Pinpoint the cell where the given text exists, returning its (X, Y) midpoint coordinate. 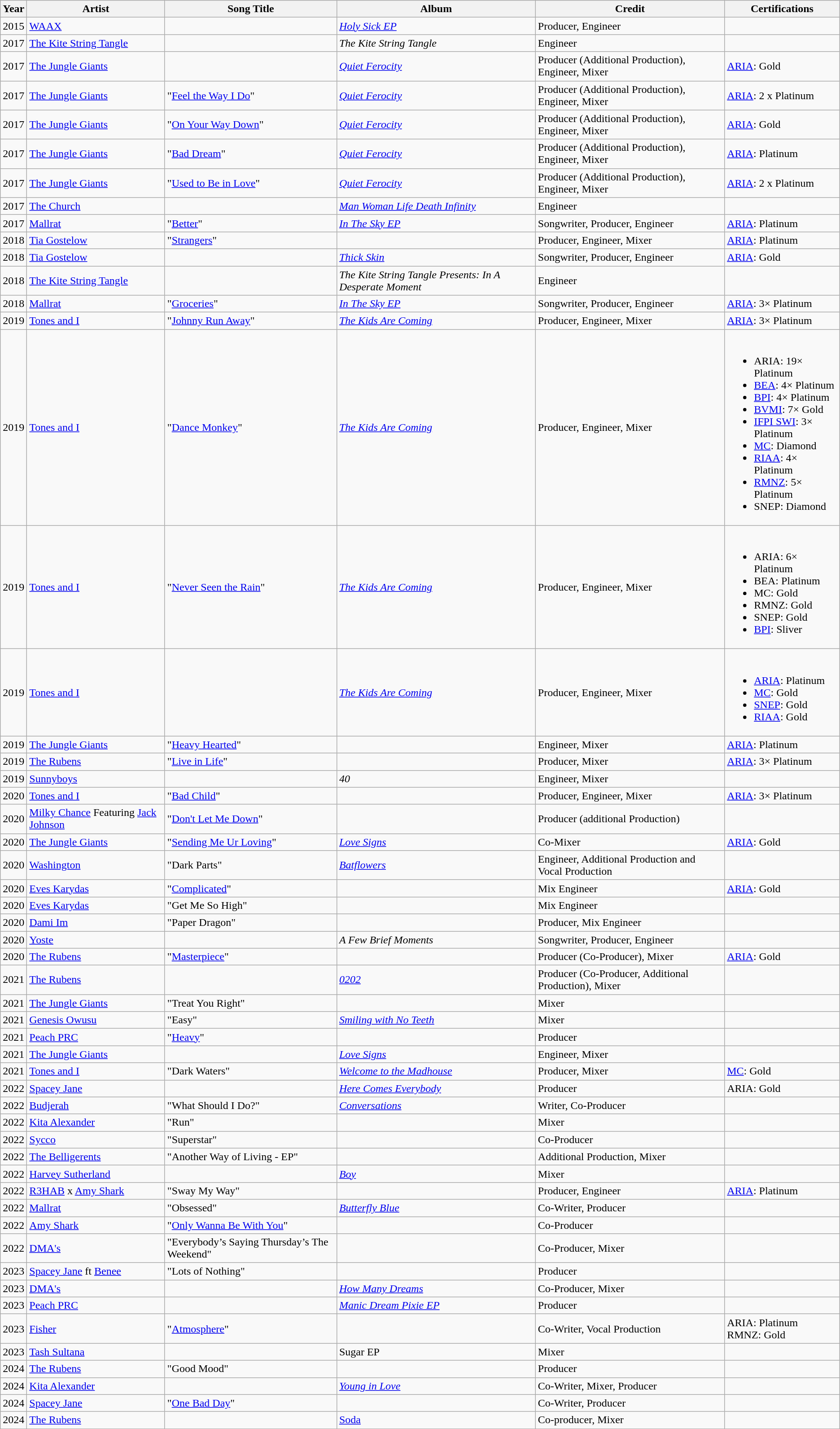
2015 (13, 26)
"Another Way of Living - EP" (250, 1157)
40 (436, 779)
MC: Gold (783, 1071)
Here Comes Everybody (436, 1088)
The Belligerents (96, 1157)
Producer (Co-Producer), Mixer (630, 957)
"Masterpiece" (250, 957)
Boy (436, 1174)
"Dance Monkey" (250, 427)
"Dark Parts" (250, 865)
Certifications (783, 9)
"Superstar" (250, 1140)
"Groceries" (250, 304)
"Johnny Run Away" (250, 321)
"Never Seen the Rain" (250, 587)
Holy Sick EP (436, 26)
Co-producer, Mixer (630, 1420)
A Few Brief Moments (436, 939)
ARIA: 19× PlatinumBEA: 4× PlatinumBPI: 4× PlatinumBVMI: 7× GoldIFPI SWI: 3× PlatinumMC: DiamondRIAA: 4× PlatinumRMNZ: 5× PlatinumSNEP: Diamond (783, 427)
"Everybody’s Saying Thursday’s The Weekend" (250, 1249)
WAAX (96, 26)
Budjerah (96, 1105)
The Kite String Tangle Presents: In A Desperate Moment (436, 280)
Song Title (250, 9)
"Complicated" (250, 888)
Producer (Co-Producer, Additional Production), Mixer (630, 980)
Genesis Owusu (96, 1020)
"Obsessed" (250, 1208)
Welcome to the Madhouse (436, 1071)
Washington (96, 865)
Conversations (436, 1105)
"Feel the Way I Do" (250, 95)
Co-Mixer (630, 842)
Producer, Mix Engineer (630, 922)
"Atmosphere" (250, 1328)
Thick Skin (436, 257)
Tash Sultana (96, 1352)
Dami Im (96, 922)
"Sending Me Ur Loving" (250, 842)
Milky Chance Featuring Jack Johnson (96, 819)
Manic Dream Pixie EP (436, 1306)
"Good Mood" (250, 1369)
"Live in Life" (250, 762)
"Dark Waters" (250, 1071)
"On Your Way Down" (250, 125)
"Paper Dragon" (250, 922)
"Sway My Way" (250, 1191)
ARIA: PlatinumRMNZ: Gold (783, 1328)
"Used to Be in Love" (250, 183)
Sycco (96, 1140)
R3HAB x Amy Shark (96, 1191)
"Better" (250, 223)
Co-Writer, Vocal Production (630, 1328)
"Bad Child" (250, 796)
Fisher (96, 1328)
Co-Writer, Mixer, Producer (630, 1386)
Harvey Sutherland (96, 1174)
Yoste (96, 939)
Soda (436, 1420)
Writer, Co-Producer (630, 1105)
0202 (436, 980)
Spacey Jane ft Benee (96, 1271)
"Run" (250, 1122)
"Treat You Right" (250, 1003)
How Many Dreams (436, 1289)
"Easy" (250, 1020)
"What Should I Do?" (250, 1105)
"Strangers" (250, 240)
Artist (96, 9)
Credit (630, 9)
"Only Wanna Be With You" (250, 1225)
"Heavy Hearted" (250, 745)
Butterfly Blue (436, 1208)
Man Woman Life Death Infinity (436, 206)
Young in Love (436, 1386)
Sugar EP (436, 1352)
"Get Me So High" (250, 905)
"Don't Let Me Down" (250, 819)
The Church (96, 206)
ARIA: PlatinumMC: GoldSNEP: GoldRIAA: Gold (783, 693)
Amy Shark (96, 1225)
"One Bad Day" (250, 1403)
Producer (additional Production) (630, 819)
"Heavy" (250, 1037)
Additional Production, Mixer (630, 1157)
Year (13, 9)
"Lots of Nothing" (250, 1271)
"Bad Dream" (250, 153)
Sunnyboys (96, 779)
ARIA: 6× PlatinumBEA: PlatinumMC: GoldRMNZ: GoldSNEP: GoldBPI: Sliver (783, 587)
Album (436, 9)
Engineer, Additional Production and Vocal Production (630, 865)
Smiling with No Teeth (436, 1020)
Batflowers (436, 865)
